Provide the (x, y) coordinate of the cell's center where the given text is located.  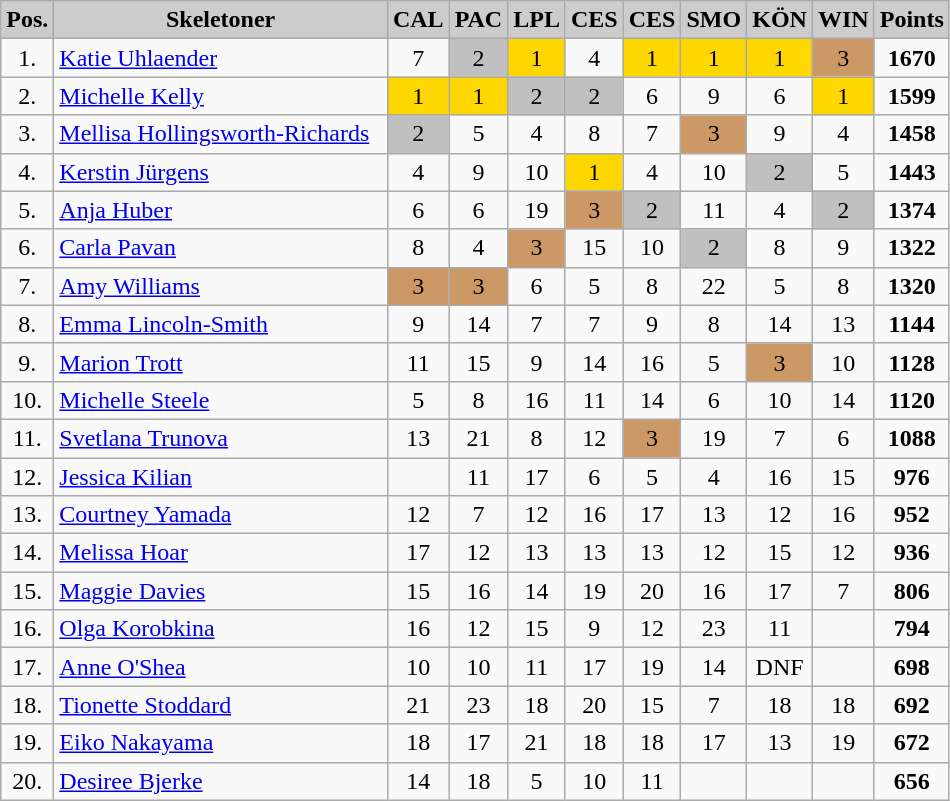
Michelle Kelly (221, 96)
DNF (780, 667)
1599 (912, 96)
LPL (537, 20)
Maggie Davies (221, 591)
806 (912, 591)
20. (28, 781)
Michelle Steele (221, 400)
1320 (912, 286)
Amy Williams (221, 286)
10. (28, 400)
KÖN (780, 20)
4. (28, 172)
Anne O'Shea (221, 667)
1. (28, 58)
1120 (912, 400)
2. (28, 96)
692 (912, 705)
9. (28, 362)
5. (28, 210)
13. (28, 515)
Pos. (28, 20)
656 (912, 781)
3. (28, 134)
Jessica Kilian (221, 477)
Carla Pavan (221, 248)
Anja Huber (221, 210)
794 (912, 629)
976 (912, 477)
6. (28, 248)
7. (28, 286)
15. (28, 591)
Olga Korobkina (221, 629)
Courtney Yamada (221, 515)
22 (714, 286)
Tionette Stoddard (221, 705)
SMO (714, 20)
Emma Lincoln-Smith (221, 324)
698 (912, 667)
Points (912, 20)
17. (28, 667)
Eiko Nakayama (221, 743)
672 (912, 743)
16. (28, 629)
Skeletoner (221, 20)
PAC (478, 20)
CAL (418, 20)
8. (28, 324)
1144 (912, 324)
Desiree Bjerke (221, 781)
936 (912, 553)
1670 (912, 58)
19. (28, 743)
11. (28, 438)
Marion Trott (221, 362)
952 (912, 515)
1443 (912, 172)
1374 (912, 210)
Svetlana Trunova (221, 438)
WIN (843, 20)
1458 (912, 134)
1322 (912, 248)
12. (28, 477)
1088 (912, 438)
Mellisa Hollingsworth-Richards (221, 134)
Katie Uhlaender (221, 58)
Kerstin Jürgens (221, 172)
1128 (912, 362)
18. (28, 705)
Melissa Hoar (221, 553)
14. (28, 553)
